Provide the [X, Y] coordinate of the cell's center where the given text is located.  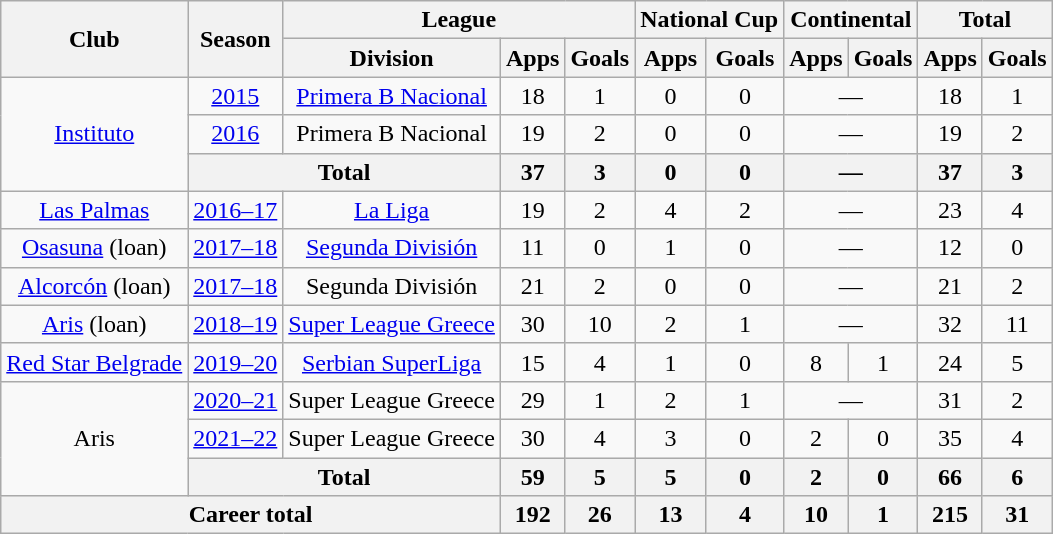
2016 [236, 134]
24 [950, 362]
23 [950, 210]
La Liga [392, 210]
Aris [94, 438]
Red Star Belgrade [94, 362]
15 [532, 362]
6 [1017, 477]
Continental [851, 20]
59 [532, 477]
32 [950, 324]
192 [532, 515]
26 [600, 515]
2021–22 [236, 438]
2018–19 [236, 324]
29 [532, 400]
13 [671, 515]
215 [950, 515]
Alcorcón (loan) [94, 286]
2019–20 [236, 362]
35 [950, 438]
Las Palmas [94, 210]
66 [950, 477]
Serbian SuperLiga [392, 362]
8 [816, 362]
2020–21 [236, 400]
Osasuna (loan) [94, 248]
Division [392, 58]
League [459, 20]
National Cup [710, 20]
Aris (loan) [94, 324]
Instituto [94, 134]
2015 [236, 96]
2016–17 [236, 210]
12 [950, 248]
Career total [251, 515]
Season [236, 39]
Club [94, 39]
